Return the [X, Y] coordinate for the center point of the cell that contains the specified text.  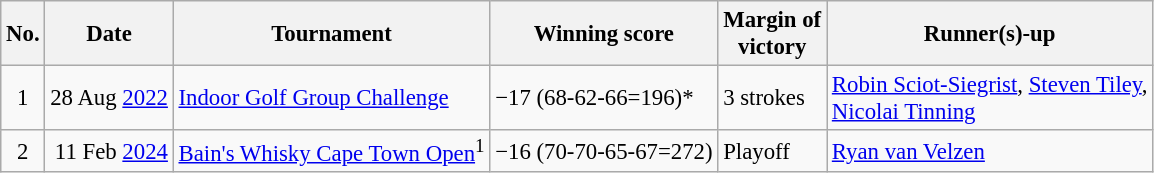
−17 (68-62-66=196)* [604, 98]
Runner(s)-up [990, 34]
Robin Sciot-Siegrist, Steven Tiley, Nicolai Tinning [990, 98]
−16 (70-70-65-67=272) [604, 151]
Playoff [772, 151]
Tournament [332, 34]
11 Feb 2024 [109, 151]
Winning score [604, 34]
No. [23, 34]
Date [109, 34]
2 [23, 151]
Margin ofvictory [772, 34]
3 strokes [772, 98]
28 Aug 2022 [109, 98]
1 [23, 98]
Bain's Whisky Cape Town Open1 [332, 151]
Indoor Golf Group Challenge [332, 98]
Ryan van Velzen [990, 151]
